Locate the cell with the specified text and output its (x, y) center coordinate. 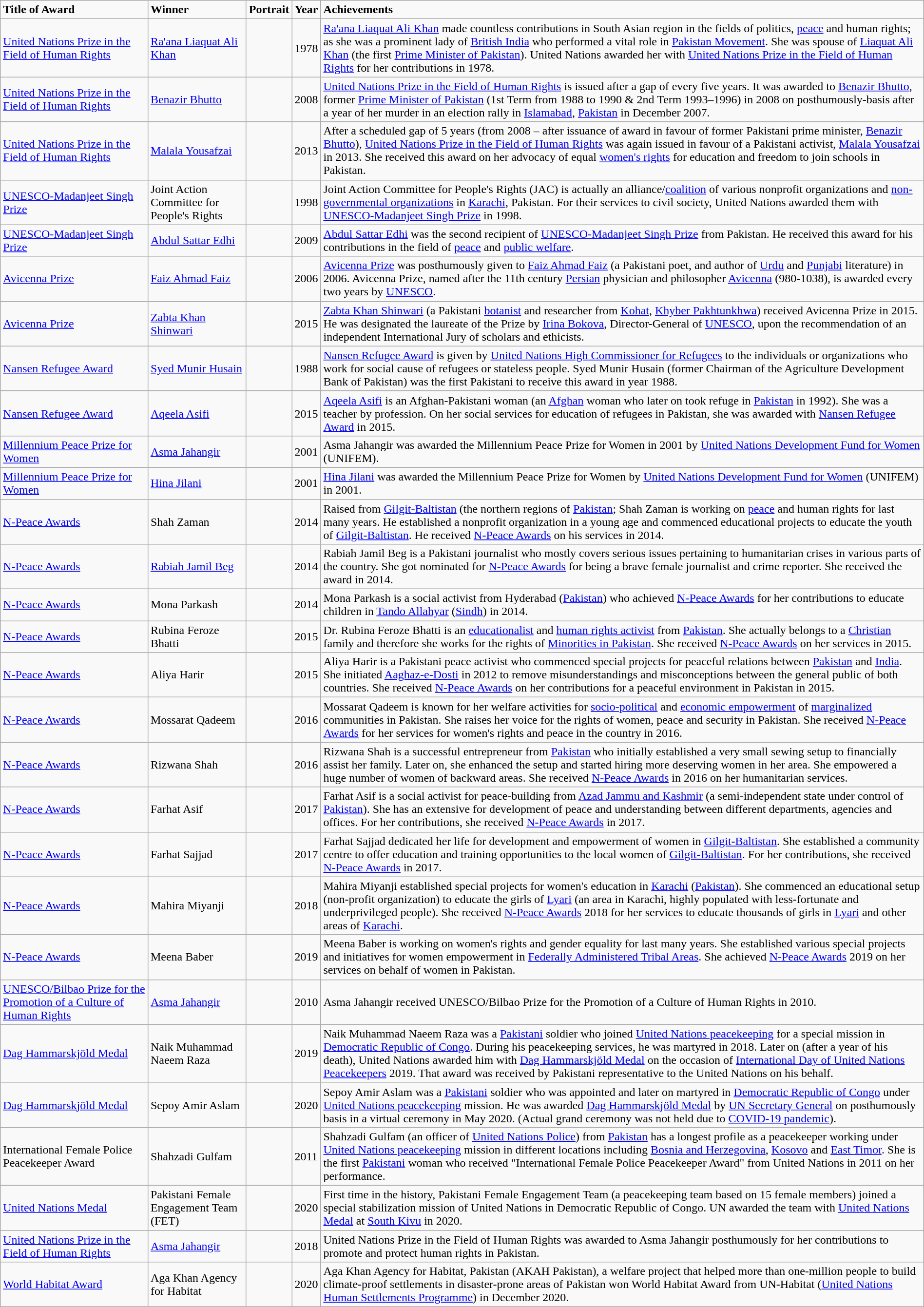
Aga Khan Agency for Habitat (197, 1285)
Aliya Harir (197, 675)
Sepoy Amir Aslam (197, 1105)
Hina Jilani (197, 483)
Zabta Khan Shinwari (197, 324)
UNESCO/Bilbao Prize for the Promotion of a Culture of Human Rights (74, 1002)
Benazir Bhutto (197, 99)
Aqeela Asifi (197, 413)
Year (306, 10)
Abdul Sattar Edhi (197, 241)
2008 (306, 99)
2011 (306, 1156)
Asma Jahangir was awarded the Millennium Peace Prize for Women in 2001 by United Nations Development Fund for Women (UNIFEM). (622, 451)
World Habitat Award (74, 1285)
Asma Jahangir received UNESCO/Bilbao Prize for the Promotion of a Culture of Human Rights in 2010. (622, 1002)
2013 (306, 151)
Mahira Miyanji (197, 905)
Portrait (269, 10)
1978 (306, 48)
Meena Baber (197, 957)
Rizwana Shah (197, 765)
Malala Yousafzai (197, 151)
Title of Award (74, 10)
Shahzadi Gulfam (197, 1156)
Syed Munir Husain (197, 368)
Winner (197, 10)
Joint Action Committee for People's Rights (197, 202)
Rubina Feroze Bhatti (197, 636)
1998 (306, 202)
Pakistani Female Engagement Team (FET) (197, 1208)
United Nations Medal (74, 1208)
Naik Muhammad Naeem Raza (197, 1054)
Ra'ana Liaquat Ali Khan (197, 48)
Shah Zaman (197, 521)
Rabiah Jamil Beg (197, 567)
Farhat Asif (197, 809)
2006 (306, 279)
2009 (306, 241)
Mona Parkash (197, 605)
Hina Jilani was awarded the Millennium Peace Prize for Women by United Nations Development Fund for Women (UNIFEM) in 2001. (622, 483)
Farhat Sajjad (197, 854)
Achievements (622, 10)
Faiz Ahmad Faiz (197, 279)
1988 (306, 368)
Mossarat Qadeem (197, 720)
International Female Police Peacekeeper Award (74, 1156)
2010 (306, 1002)
